From the cell containing the given text, extract its center point as [X, Y] coordinate. 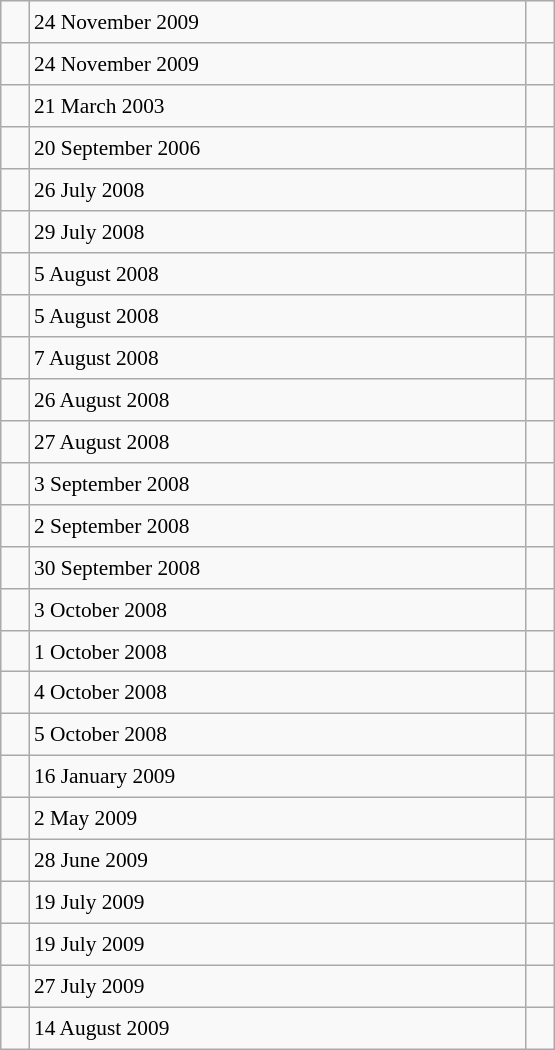
29 July 2008 [278, 232]
4 October 2008 [278, 693]
30 September 2008 [278, 567]
21 March 2003 [278, 106]
3 September 2008 [278, 483]
16 January 2009 [278, 777]
3 October 2008 [278, 609]
20 September 2006 [278, 148]
26 August 2008 [278, 399]
2 May 2009 [278, 819]
28 June 2009 [278, 861]
14 August 2009 [278, 1028]
27 August 2008 [278, 441]
2 September 2008 [278, 525]
27 July 2009 [278, 986]
26 July 2008 [278, 190]
5 October 2008 [278, 735]
1 October 2008 [278, 651]
7 August 2008 [278, 358]
